Find where the given text appears and provide that cell's center as [x, y] coordinate. 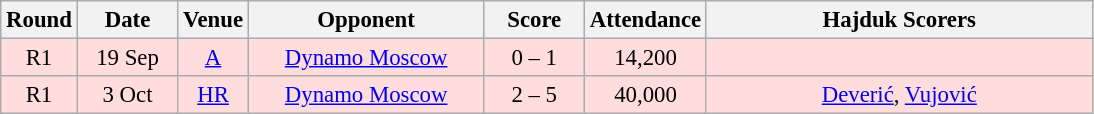
3 Oct [128, 95]
40,000 [646, 95]
19 Sep [128, 58]
Opponent [366, 20]
Score [534, 20]
Attendance [646, 20]
Date [128, 20]
0 – 1 [534, 58]
Deverić, Vujović [899, 95]
Venue [214, 20]
2 – 5 [534, 95]
14,200 [646, 58]
Round [39, 20]
HR [214, 95]
A [214, 58]
Hajduk Scorers [899, 20]
